Pinpoint the cell where the given text exists, returning its (x, y) midpoint coordinate. 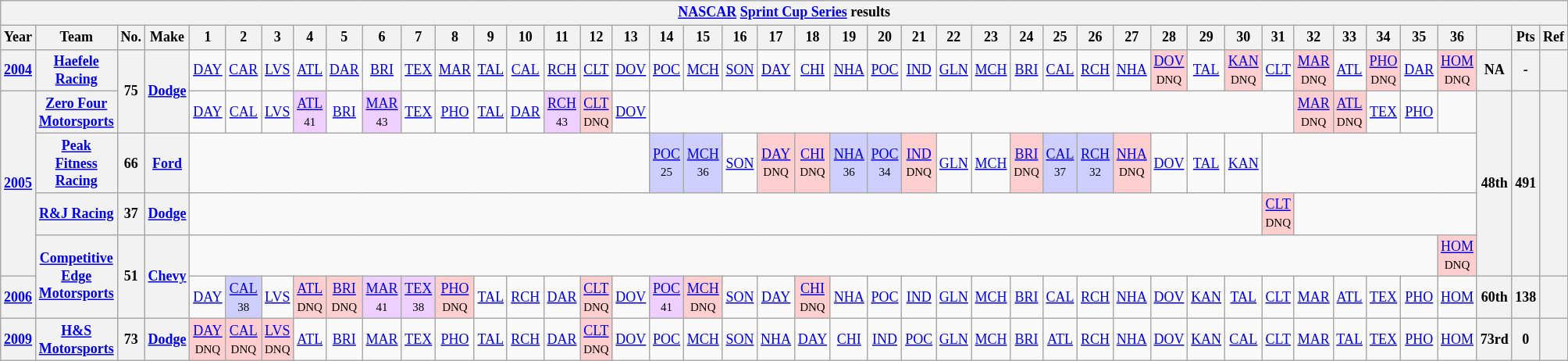
Make (167, 38)
30 (1243, 38)
CALDNQ (244, 340)
CAL37 (1060, 163)
2 (244, 38)
No. (131, 38)
- (1526, 70)
25 (1060, 38)
MAR41 (382, 298)
51 (131, 277)
26 (1096, 38)
POC25 (667, 163)
Pts (1526, 38)
Year (19, 38)
POC34 (885, 163)
MCH36 (703, 163)
60th (1495, 298)
0 (1526, 340)
27 (1131, 38)
28 (1169, 38)
33 (1349, 38)
31 (1278, 38)
3 (278, 38)
Competitive Edge Motorsports (77, 277)
Peak Fitness Racing (77, 163)
8 (455, 38)
32 (1313, 38)
MCHDNQ (703, 298)
21 (919, 38)
11 (562, 38)
H&S Motorsports (77, 340)
NA (1495, 70)
Team (77, 38)
491 (1526, 184)
NASCAR Sprint Cup Series results (784, 13)
23 (991, 38)
37 (131, 214)
KANDNQ (1243, 70)
34 (1384, 38)
Zero Four Motorsports (77, 113)
138 (1526, 298)
RCH32 (1096, 163)
36 (1457, 38)
7 (419, 38)
19 (849, 38)
DOVDNQ (1169, 70)
75 (131, 91)
12 (597, 38)
Haefele Racing (77, 70)
2006 (19, 298)
5 (345, 38)
18 (812, 38)
Ref (1554, 38)
17 (776, 38)
4 (310, 38)
6 (382, 38)
9 (490, 38)
POC41 (667, 298)
66 (131, 163)
73rd (1495, 340)
24 (1026, 38)
2004 (19, 70)
15 (703, 38)
22 (954, 38)
TEX38 (419, 298)
1 (208, 38)
R&J Racing (77, 214)
2009 (19, 340)
INDDNQ (919, 163)
14 (667, 38)
CAR (244, 70)
73 (131, 340)
29 (1206, 38)
CAL38 (244, 298)
20 (885, 38)
2005 (19, 184)
MAR43 (382, 113)
35 (1420, 38)
NHADNQ (1131, 163)
16 (740, 38)
10 (525, 38)
NHA36 (849, 163)
Ford (167, 163)
Chevy (167, 277)
ATL41 (310, 113)
48th (1495, 184)
13 (631, 38)
RCH43 (562, 113)
LVSDNQ (278, 340)
